Identify which cell holds the provided text, then report its [X, Y] central coordinate. 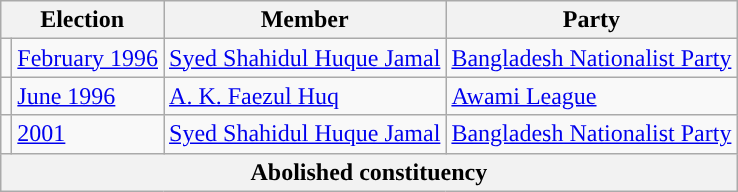
Party [592, 20]
February 1996 [88, 58]
A. K. Faezul Huq [305, 96]
June 1996 [88, 96]
Election [82, 20]
2001 [88, 134]
Abolished constituency [369, 172]
Member [305, 20]
Awami League [592, 96]
